For the text-containing cell, return its midpoint in [x, y] coordinate format. 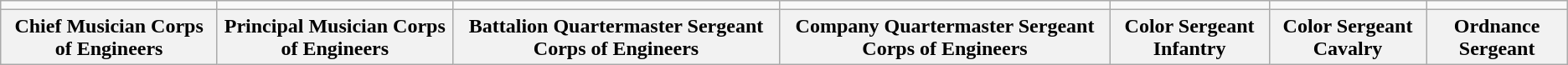
Battalion Quartermaster Sergeant Corps of Engineers [616, 37]
Ordnance Sergeant [1497, 37]
Company Quartermaster Sergeant Corps of Engineers [945, 37]
Principal Musician Corps of Engineers [335, 37]
Color Sergeant Cavalry [1348, 37]
Chief Musician Corps of Engineers [109, 37]
Color Sergeant Infantry [1189, 37]
